Output the [X, Y] coordinate of the center of the cell containing the given text.  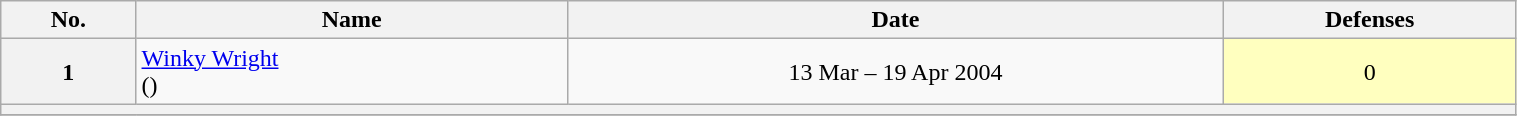
No. [68, 20]
Defenses [1370, 20]
Winky Wright() [352, 72]
Date [895, 20]
13 Mar – 19 Apr 2004 [895, 72]
Name [352, 20]
0 [1370, 72]
1 [68, 72]
